Return the [X, Y] coordinate for the center point of the cell that contains the specified text.  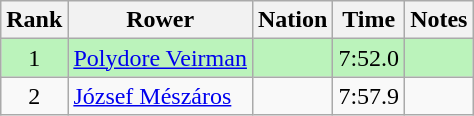
1 [34, 58]
2 [34, 96]
Polydore Veirman [160, 58]
József Mészáros [160, 96]
Time [369, 20]
Rower [160, 20]
7:57.9 [369, 96]
Nation [292, 20]
Notes [439, 20]
Rank [34, 20]
7:52.0 [369, 58]
